Locate the cell with the specified text and output its (X, Y) center coordinate. 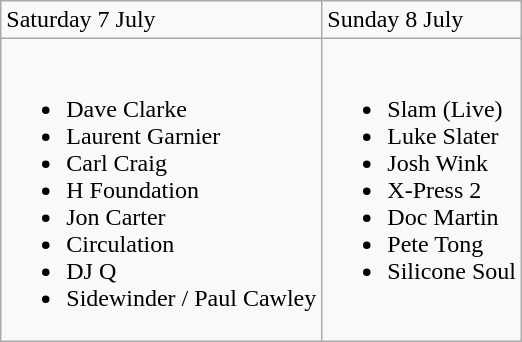
Dave ClarkeLaurent GarnierCarl CraigH FoundationJon CarterCirculationDJ QSidewinder / Paul Cawley (162, 190)
Saturday 7 July (162, 20)
Slam (Live)Luke SlaterJosh WinkX-Press 2Doc MartinPete TongSilicone Soul (422, 190)
Sunday 8 July (422, 20)
